Extract the (x, y) coordinate from the center of the cell holding the provided text.  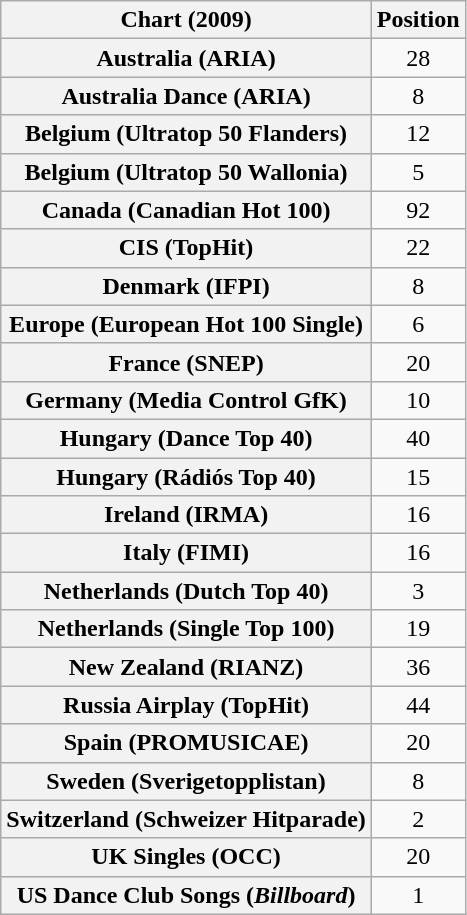
Australia (ARIA) (186, 58)
Germany (Media Control GfK) (186, 400)
Denmark (IFPI) (186, 286)
Europe (European Hot 100 Single) (186, 324)
92 (418, 210)
2 (418, 819)
Hungary (Rádiós Top 40) (186, 477)
UK Singles (OCC) (186, 857)
10 (418, 400)
Italy (FIMI) (186, 553)
Netherlands (Dutch Top 40) (186, 591)
3 (418, 591)
36 (418, 667)
Netherlands (Single Top 100) (186, 629)
6 (418, 324)
1 (418, 895)
15 (418, 477)
Belgium (Ultratop 50 Wallonia) (186, 172)
Ireland (IRMA) (186, 515)
19 (418, 629)
44 (418, 705)
Switzerland (Schweizer Hitparade) (186, 819)
5 (418, 172)
Sweden (Sverigetopplistan) (186, 781)
Position (418, 20)
Hungary (Dance Top 40) (186, 438)
22 (418, 248)
Australia Dance (ARIA) (186, 96)
Belgium (Ultratop 50 Flanders) (186, 134)
Spain (PROMUSICAE) (186, 743)
New Zealand (RIANZ) (186, 667)
12 (418, 134)
40 (418, 438)
Chart (2009) (186, 20)
France (SNEP) (186, 362)
28 (418, 58)
US Dance Club Songs (Billboard) (186, 895)
Canada (Canadian Hot 100) (186, 210)
Russia Airplay (TopHit) (186, 705)
CIS (TopHit) (186, 248)
